Return the (X, Y) coordinate for the center point of the cell that contains the specified text.  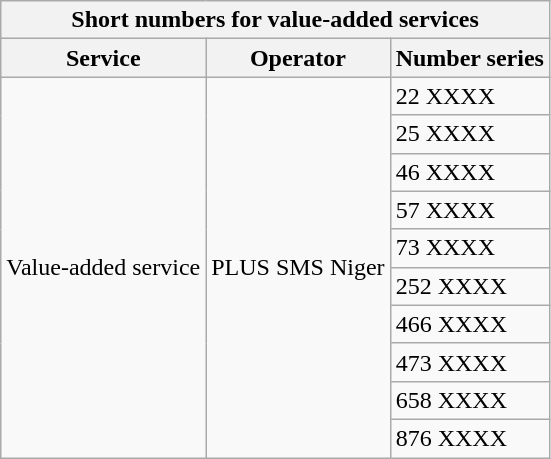
658 XXXX (470, 400)
876 XXXX (470, 438)
252 XXXX (470, 286)
22 XXXX (470, 96)
25 XXXX (470, 134)
Service (104, 58)
57 XXXX (470, 210)
PLUS SMS Niger (298, 268)
473 XXXX (470, 362)
46 XXXX (470, 172)
Number series (470, 58)
466 XXXX (470, 324)
Operator (298, 58)
Value-added service (104, 268)
73 XXXX (470, 248)
Short numbers for value-added services (276, 20)
